Capture the cell that displays the provided text and extract its (X, Y) central coordinate. 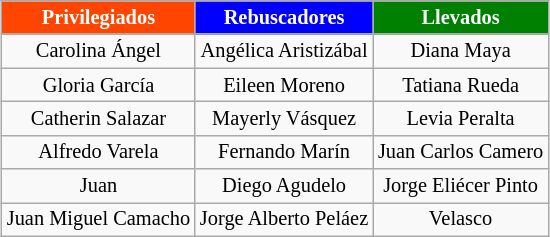
Llevados (460, 17)
Levia Peralta (460, 118)
Juan Miguel Camacho (98, 219)
Mayerly Vásquez (284, 118)
Angélica Aristizábal (284, 51)
Carolina Ángel (98, 51)
Rebuscadores (284, 17)
Tatiana Rueda (460, 85)
Catherin Salazar (98, 118)
Diana Maya (460, 51)
Eileen Moreno (284, 85)
Jorge Eliécer Pinto (460, 186)
Fernando Marín (284, 152)
Jorge Alberto Peláez (284, 219)
Velasco (460, 219)
Juan Carlos Camero (460, 152)
Diego Agudelo (284, 186)
Gloria García (98, 85)
Alfredo Varela (98, 152)
Privilegiados (98, 17)
Juan (98, 186)
